Determine the (x, y) coordinate at the center of the cell enclosing the given text.  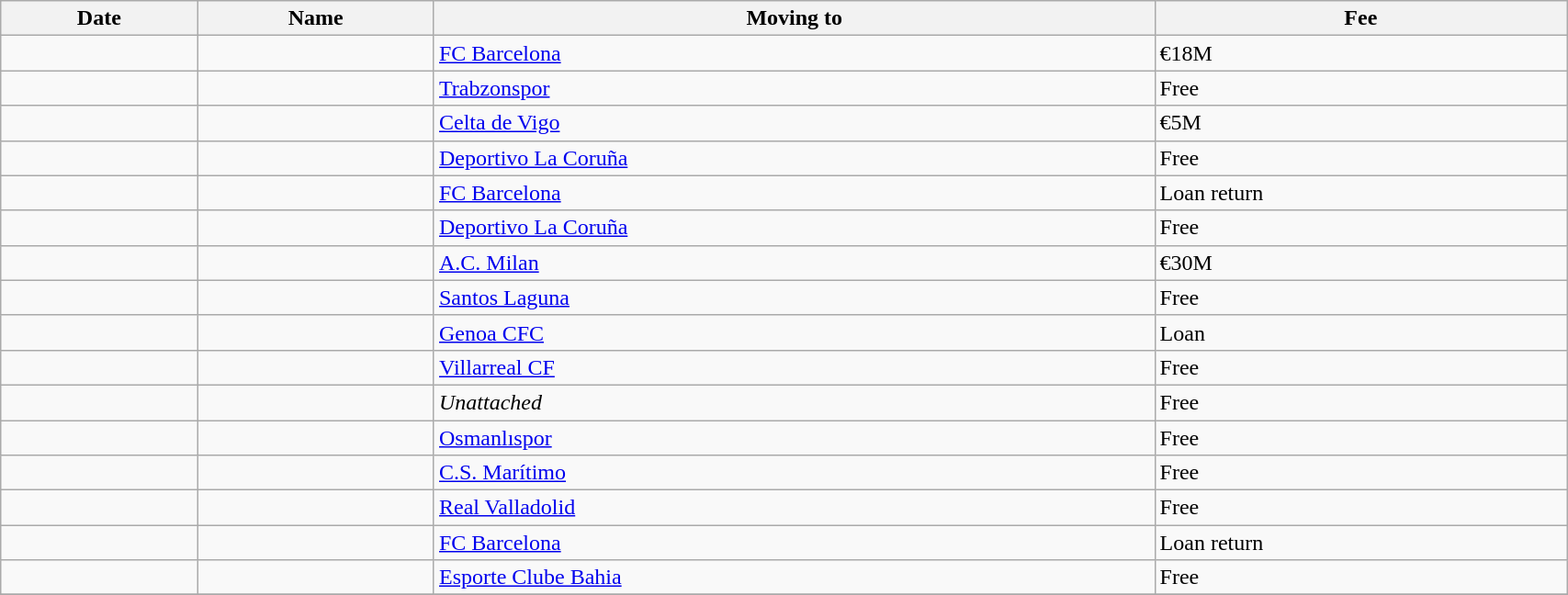
€30M (1361, 263)
Date (99, 18)
Fee (1361, 18)
Loan (1361, 332)
Celta de Vigo (794, 123)
Santos Laguna (794, 297)
Esporte Clube Bahia (794, 578)
Real Valladolid (794, 508)
€18M (1361, 53)
Name (316, 18)
€5M (1361, 123)
Trabzonspor (794, 88)
Osmanlıspor (794, 438)
A.C. Milan (794, 263)
C.S. Marítimo (794, 473)
Moving to (794, 18)
Genoa CFC (794, 332)
Unattached (794, 402)
Villarreal CF (794, 367)
